Locate the cell with the specified text and output its [x, y] center coordinate. 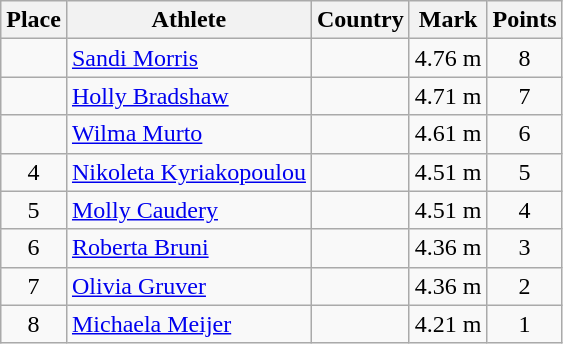
Mark [448, 20]
Sandi Morris [188, 58]
Michaela Meijer [188, 324]
Athlete [188, 20]
4.61 m [448, 134]
Holly Bradshaw [188, 96]
Country [360, 20]
Olivia Gruver [188, 286]
Points [524, 20]
Wilma Murto [188, 134]
4.21 m [448, 324]
4.76 m [448, 58]
Molly Caudery [188, 210]
2 [524, 286]
1 [524, 324]
3 [524, 248]
Roberta Bruni [188, 248]
4.71 m [448, 96]
Nikoleta Kyriakopoulou [188, 172]
Place [34, 20]
